Detect which cell encompasses the target text, then output its (x, y) center coordinate. 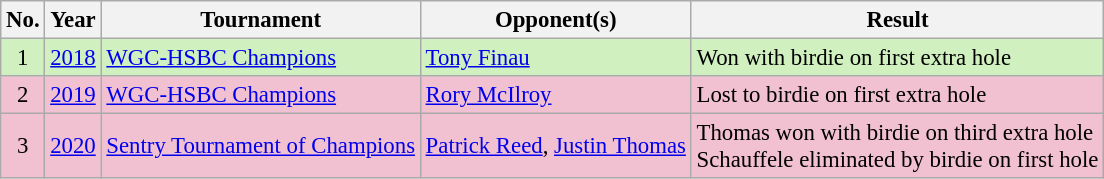
3 (23, 146)
Year (73, 20)
Result (898, 20)
Thomas won with birdie on third extra holeSchauffele eliminated by birdie on first hole (898, 146)
2019 (73, 95)
Won with birdie on first extra hole (898, 58)
No. (23, 20)
1 (23, 58)
2 (23, 95)
Tournament (260, 20)
Opponent(s) (556, 20)
Sentry Tournament of Champions (260, 146)
Tony Finau (556, 58)
2020 (73, 146)
Lost to birdie on first extra hole (898, 95)
2018 (73, 58)
Patrick Reed, Justin Thomas (556, 146)
Rory McIlroy (556, 95)
